Identify which cell holds the provided text, then report its (X, Y) central coordinate. 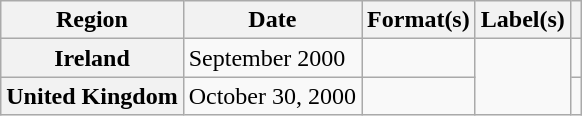
United Kingdom (92, 96)
Format(s) (419, 20)
Region (92, 20)
October 30, 2000 (272, 96)
Ireland (92, 58)
Label(s) (522, 20)
September 2000 (272, 58)
Date (272, 20)
